Pinpoint the cell where the given text exists, returning its (x, y) midpoint coordinate. 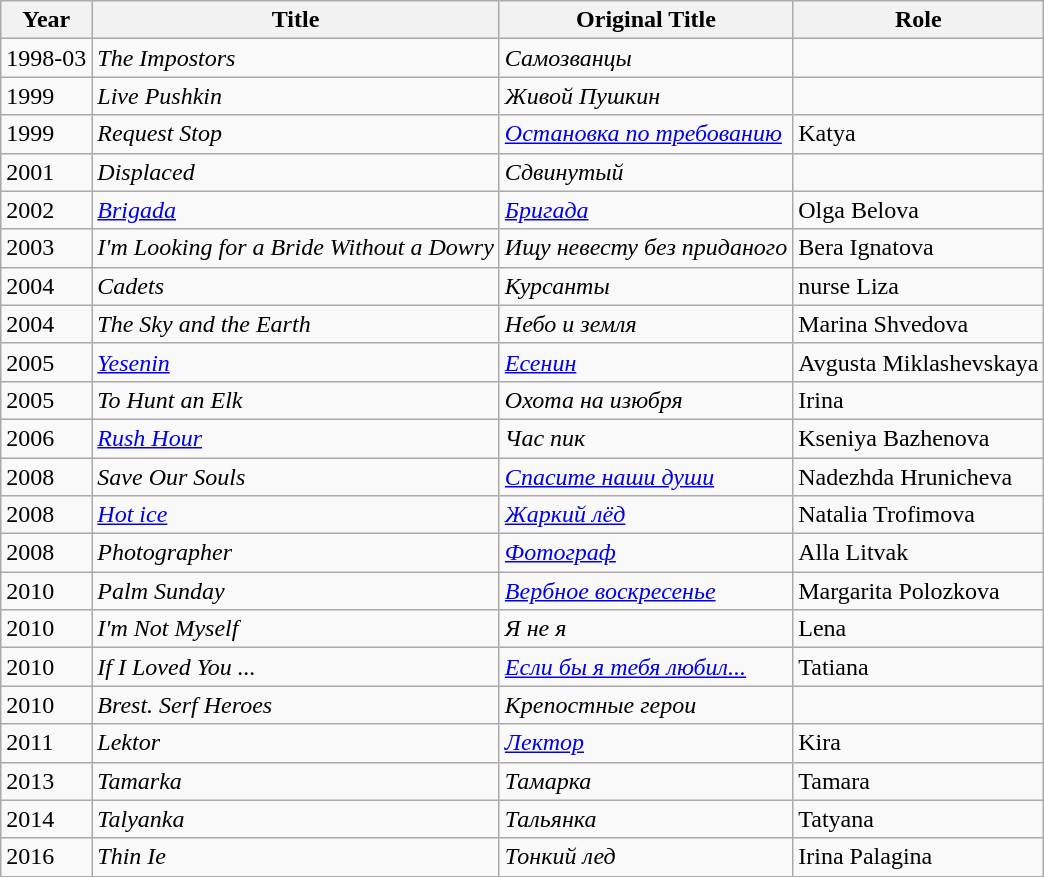
Kseniya Bazhenova (918, 438)
2016 (46, 857)
Nadezhda Hrunicheva (918, 477)
Olga Belova (918, 210)
2014 (46, 819)
If I Loved You ... (296, 667)
Irina Palagina (918, 857)
Крепостные герои (646, 705)
Вербное воскресенье (646, 591)
Час пик (646, 438)
Охота на изюбря (646, 400)
Tatyana (918, 819)
The Sky and the Earth (296, 324)
nurse Liza (918, 286)
Thin Ie (296, 857)
Irina (918, 400)
Year (46, 20)
Hot ice (296, 515)
To Hunt an Elk (296, 400)
1998-03 (46, 58)
Role (918, 20)
Original Title (646, 20)
Photographer (296, 553)
Небо и земля (646, 324)
Marina Shvedova (918, 324)
Cadets (296, 286)
Тонкий лед (646, 857)
Avgusta Miklashevskaya (918, 362)
Живой Пушкин (646, 96)
Brigada (296, 210)
2003 (46, 248)
Tamara (918, 781)
Если бы я тебя любил... (646, 667)
Спасите наши души (646, 477)
Я не я (646, 629)
Talyanka (296, 819)
Остановка по требованию (646, 134)
2006 (46, 438)
Tamarka (296, 781)
Тальянка (646, 819)
Жаркий лёд (646, 515)
Самозванцы (646, 58)
Rush Hour (296, 438)
Tatiana (918, 667)
Курсанты (646, 286)
Тамарка (646, 781)
Alla Litvak (918, 553)
2013 (46, 781)
Фотограф (646, 553)
The Impostors (296, 58)
2001 (46, 172)
Katya (918, 134)
Displaced (296, 172)
Kira (918, 743)
Сдвинутый (646, 172)
Save Our Souls (296, 477)
Request Stop (296, 134)
Лектор (646, 743)
Live Pushkin (296, 96)
Lena (918, 629)
Brest. Serf Heroes (296, 705)
Natalia Trofimova (918, 515)
Есенин (646, 362)
Бригада (646, 210)
2002 (46, 210)
Yesenin (296, 362)
Margarita Polozkova (918, 591)
2011 (46, 743)
Bera Ignatova (918, 248)
Ищу невесту без приданого (646, 248)
I'm Looking for a Bride Without a Dowry (296, 248)
I'm Not Myself (296, 629)
Title (296, 20)
Palm Sunday (296, 591)
Lektor (296, 743)
